Search for the cell housing the specified text and yield its (X, Y) center coordinate. 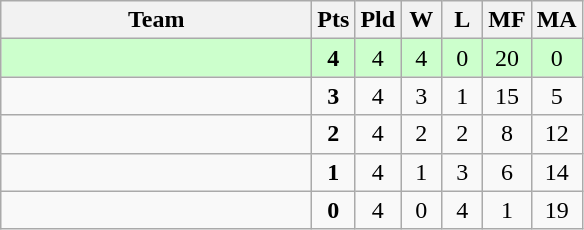
19 (556, 210)
Pld (378, 20)
W (422, 20)
MA (556, 20)
20 (507, 58)
L (462, 20)
5 (556, 96)
6 (507, 172)
15 (507, 96)
Team (156, 20)
Pts (334, 20)
MF (507, 20)
8 (507, 134)
14 (556, 172)
12 (556, 134)
